Extract the [x, y] coordinate from the center of the cell holding the provided text.  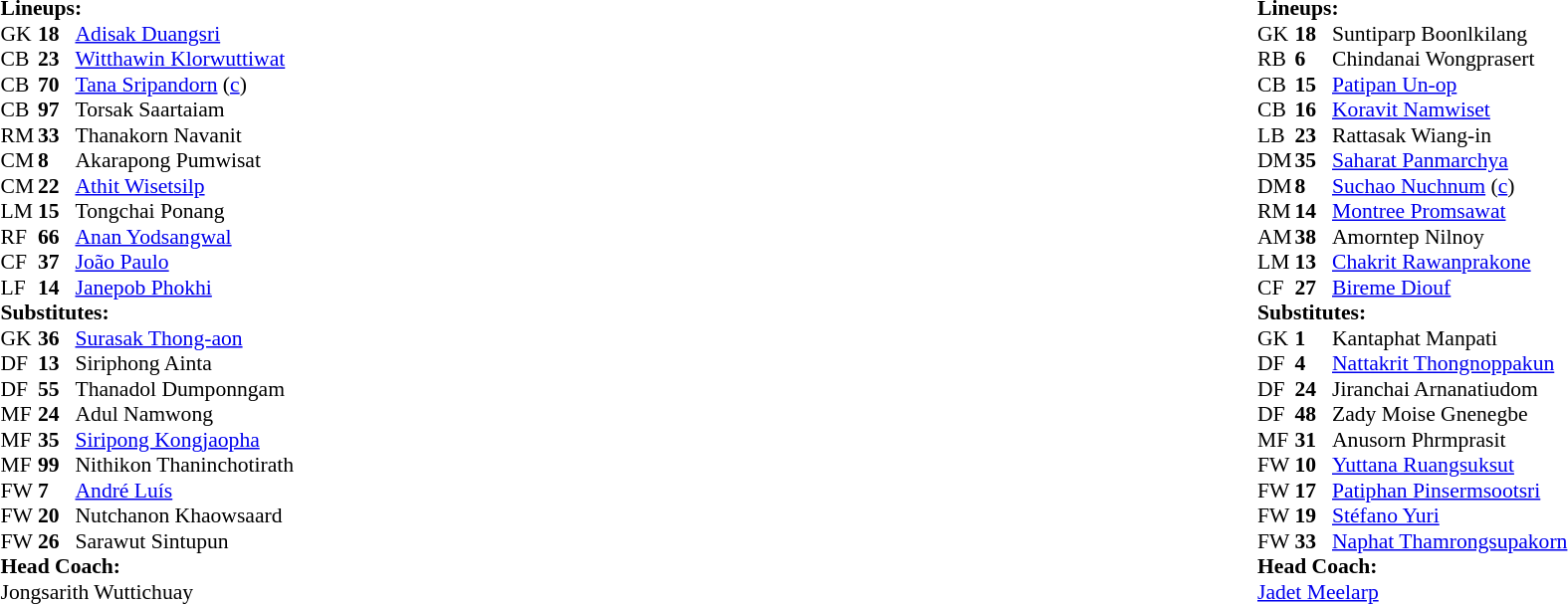
4 [1314, 363]
Zady Moise Gnenegbe [1450, 415]
7 [57, 491]
Jiranchai Arnanatiudom [1450, 389]
Saharat Panmarchya [1450, 160]
LB [1276, 135]
Stéfano Yuri [1450, 516]
João Paulo [185, 262]
Patiphan Pinsermsootsri [1450, 491]
26 [57, 541]
Tana Sripandorn (c) [185, 85]
Siripong Kongjaopha [185, 440]
20 [57, 516]
22 [57, 186]
70 [57, 85]
Montree Promsawat [1450, 212]
Patipan Un-op [1450, 85]
Sarawut Sintupun [185, 541]
Rattasak Wiang-in [1450, 135]
AM [1276, 237]
Janepob Phokhi [185, 288]
LF [19, 288]
17 [1314, 491]
Nithikon Thaninchotirath [185, 465]
Bireme Diouf [1450, 288]
10 [1314, 465]
Surasak Thong-aon [185, 338]
Siriphong Ainta [185, 363]
19 [1314, 516]
Thanakorn Navanit [185, 135]
99 [57, 465]
Thanadol Dumponngam [185, 389]
Anan Yodsangwal [185, 237]
66 [57, 237]
97 [57, 110]
Chindanai Wongprasert [1450, 59]
Kantaphat Manpati [1450, 338]
Witthawin Klorwuttiwat [185, 59]
Adul Namwong [185, 415]
36 [57, 338]
Amorntep Nilnoy [1450, 237]
Adisak Duangsri [185, 34]
1 [1314, 338]
Suntiparp Boonlkilang [1450, 34]
Torsak Saartaiam [185, 110]
Nattakrit Thongnoppakun [1450, 363]
48 [1314, 415]
Tongchai Ponang [185, 212]
Suchao Nuchnum (c) [1450, 186]
27 [1314, 288]
RF [19, 237]
38 [1314, 237]
Koravit Namwiset [1450, 110]
55 [57, 389]
Naphat Thamrongsupakorn [1450, 541]
37 [57, 262]
Akarapong Pumwisat [185, 160]
Chakrit Rawanprakone [1450, 262]
André Luís [185, 491]
Athit Wisetsilp [185, 186]
RB [1276, 59]
Yuttana Ruangsuksut [1450, 465]
16 [1314, 110]
31 [1314, 440]
6 [1314, 59]
Anusorn Phrmprasit [1450, 440]
Nutchanon Khaowsaard [185, 516]
